Locate the cell with the specified text and output its (x, y) center coordinate. 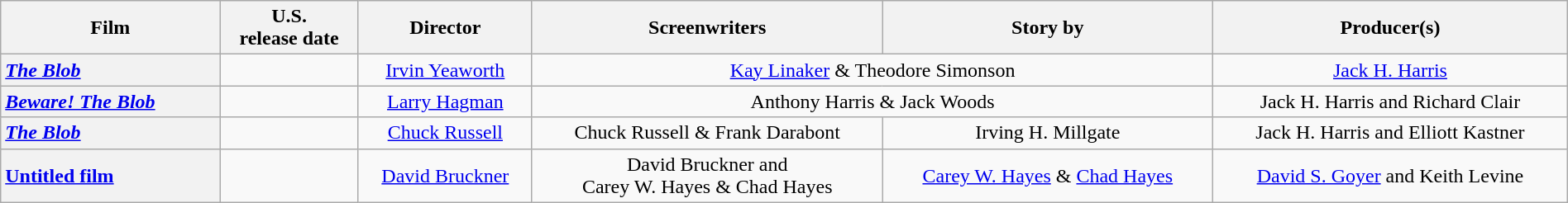
Anthony Harris & Jack Woods (872, 101)
Director (445, 28)
Jack H. Harris and Elliott Kastner (1391, 133)
Jack H. Harris (1391, 70)
Jack H. Harris and Richard Clair (1391, 101)
Story by (1048, 28)
Larry Hagman (445, 101)
Chuck Russell (445, 133)
Irving H. Millgate (1048, 133)
David S. Goyer and Keith Levine (1391, 175)
David Bruckner (445, 175)
Irvin Yeaworth (445, 70)
Carey W. Hayes & Chad Hayes (1048, 175)
U.S. release date (289, 28)
Untitled film (111, 175)
Chuck Russell & Frank Darabont (706, 133)
Kay Linaker & Theodore Simonson (872, 70)
Producer(s) (1391, 28)
Film (111, 28)
Screenwriters (706, 28)
David Bruckner and Carey W. Hayes & Chad Hayes (706, 175)
Beware! The Blob (111, 101)
